Scan for the cell matching the given text and deliver its (X, Y) coordinate at center. 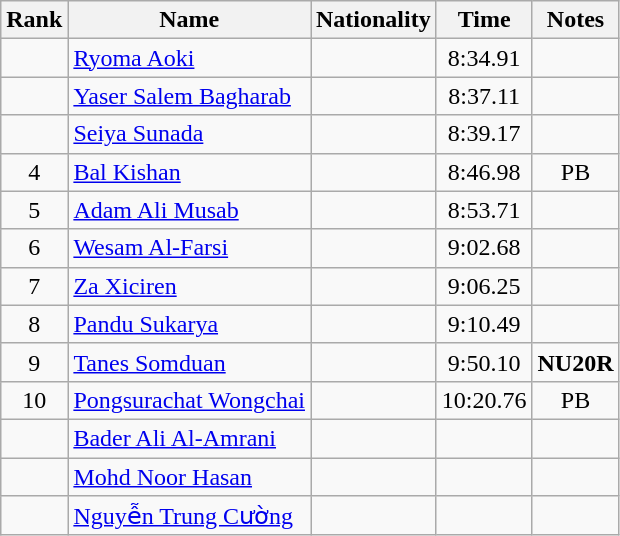
8:34.91 (484, 58)
Adam Ali Musab (190, 210)
Wesam Al-Farsi (190, 248)
Bader Ali Al-Amrani (190, 438)
8:39.17 (484, 134)
Nguyễn Trung Cường (190, 516)
9:02.68 (484, 248)
Pandu Sukarya (190, 324)
9 (34, 362)
9:10.49 (484, 324)
Yaser Salem Bagharab (190, 96)
Time (484, 20)
Notes (576, 20)
Name (190, 20)
8:53.71 (484, 210)
Seiya Sunada (190, 134)
6 (34, 248)
10 (34, 400)
10:20.76 (484, 400)
8:37.11 (484, 96)
5 (34, 210)
NU20R (576, 362)
Ryoma Aoki (190, 58)
Bal Kishan (190, 172)
9:06.25 (484, 286)
7 (34, 286)
Za Xiciren (190, 286)
Rank (34, 20)
4 (34, 172)
8 (34, 324)
Tanes Somduan (190, 362)
Nationality (373, 20)
8:46.98 (484, 172)
Mohd Noor Hasan (190, 477)
9:50.10 (484, 362)
Pongsurachat Wongchai (190, 400)
